Find where the given text appears and provide that cell's center as [X, Y] coordinate. 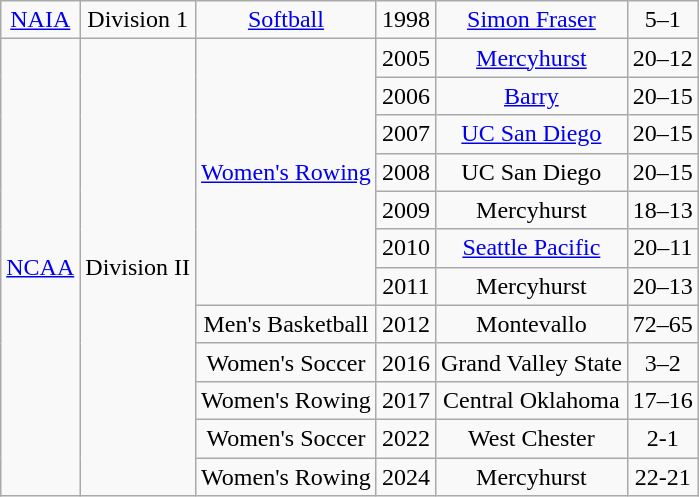
2007 [406, 134]
2010 [406, 248]
5–1 [662, 20]
1998 [406, 20]
2022 [406, 438]
NCAA [40, 268]
Barry [531, 96]
2011 [406, 286]
2012 [406, 324]
NAIA [40, 20]
Montevallo [531, 324]
2016 [406, 362]
2017 [406, 400]
2005 [406, 58]
17–16 [662, 400]
Softball [286, 20]
18–13 [662, 210]
Seattle Pacific [531, 248]
3–2 [662, 362]
20–13 [662, 286]
Division II [138, 268]
2024 [406, 477]
20–11 [662, 248]
Simon Fraser [531, 20]
72–65 [662, 324]
Central Oklahoma [531, 400]
2-1 [662, 438]
2006 [406, 96]
2009 [406, 210]
Grand Valley State [531, 362]
22-21 [662, 477]
Men's Basketball [286, 324]
Division 1 [138, 20]
2008 [406, 172]
West Chester [531, 438]
20–12 [662, 58]
